From the cell containing the given text, extract its center point as (x, y) coordinate. 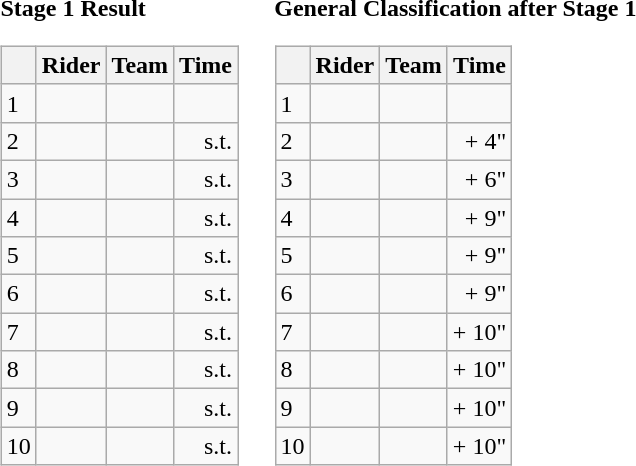
+ 6" (479, 179)
+ 4" (479, 141)
